Return [X, Y] of the center of cell containing provided text 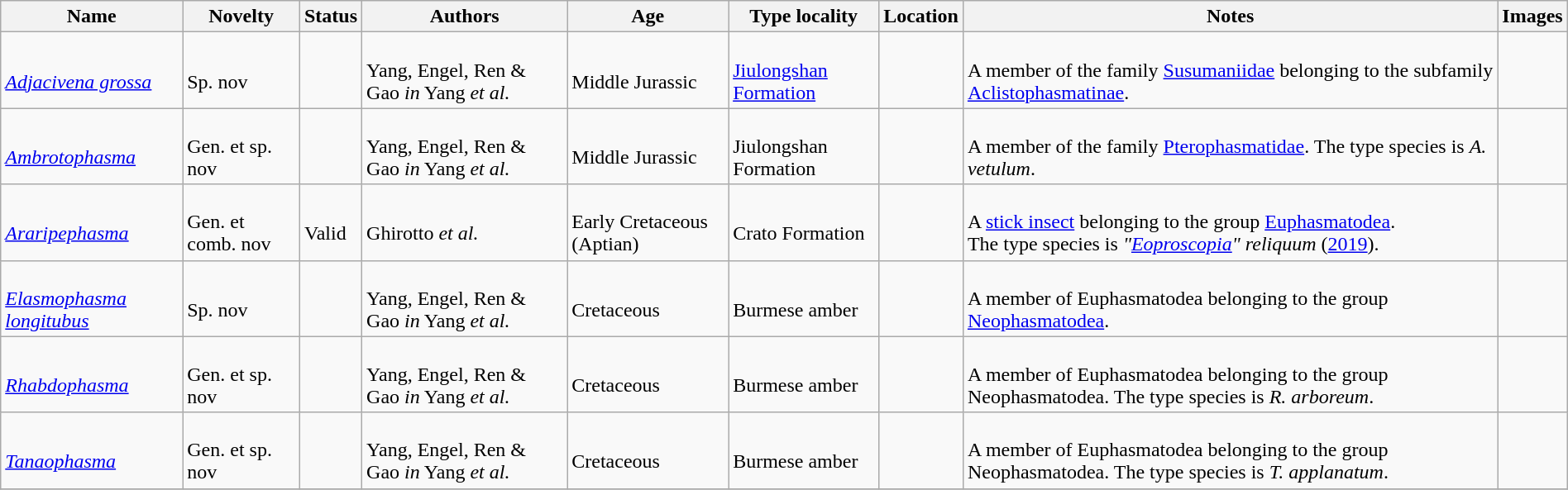
Ghirotto et al. [465, 222]
Ambrotophasma [92, 146]
Adjacivena grossa [92, 70]
Tanaophasma [92, 450]
A member of Euphasmatodea belonging to the group Neophasmatodea. The type species is T. applanatum. [1230, 450]
Araripephasma [92, 222]
Status [331, 17]
Type locality [804, 17]
Rhabdophasma [92, 374]
A member of the family Susumaniidae belonging to the subfamily Aclistophasmatinae. [1230, 70]
Crato Formation [804, 222]
Images [1532, 17]
A member of the family Pterophasmatidae. The type species is A. vetulum. [1230, 146]
Notes [1230, 17]
Novelty [241, 17]
A stick insect belonging to the group Euphasmatodea. The type species is "Eoproscopia" reliquum (2019). [1230, 222]
Valid [331, 222]
Early Cretaceous (Aptian) [648, 222]
Elasmophasma longitubus [92, 298]
A member of Euphasmatodea belonging to the group Neophasmatodea. [1230, 298]
Name [92, 17]
Gen. et comb. nov [241, 222]
Location [921, 17]
Age [648, 17]
Authors [465, 17]
A member of Euphasmatodea belonging to the group Neophasmatodea. The type species is R. arboreum. [1230, 374]
